Output the (X, Y) coordinate of the center of the cell containing the given text.  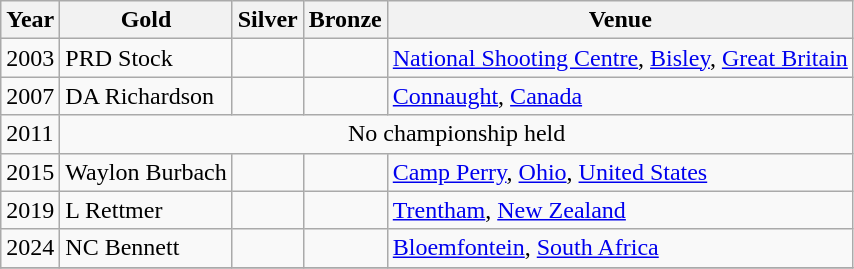
Silver (268, 20)
Trentham, New Zealand (620, 210)
Bloemfontein, South Africa (620, 248)
Connaught, Canada (620, 96)
2011 (30, 134)
Year (30, 20)
Venue (620, 20)
Waylon Burbach (146, 172)
L Rettmer (146, 210)
2024 (30, 248)
Camp Perry, Ohio, United States (620, 172)
Gold (146, 20)
2007 (30, 96)
Bronze (345, 20)
2003 (30, 58)
2015 (30, 172)
PRD Stock (146, 58)
National Shooting Centre, Bisley, Great Britain (620, 58)
No championship held (457, 134)
NC Bennett (146, 248)
DA Richardson (146, 96)
2019 (30, 210)
